Search for the cell housing the specified text and yield its (x, y) center coordinate. 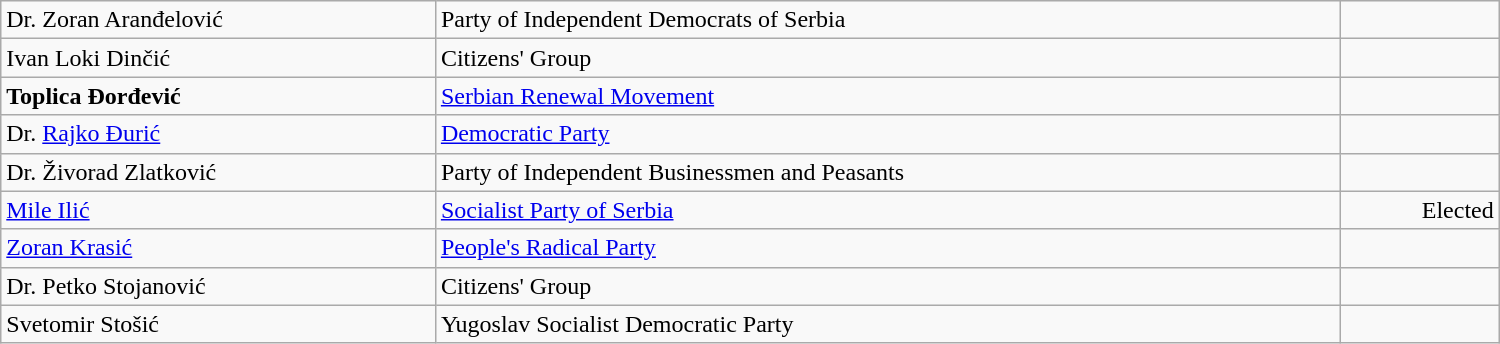
Dr. Živorad Zlatković (218, 172)
Elected (1420, 210)
Zoran Krasić (218, 248)
Party of Independent Democrats of Serbia (888, 20)
Serbian Renewal Movement (888, 96)
Svetomir Stošić (218, 324)
Dr. Rajko Đurić (218, 134)
Toplica Đorđević (218, 96)
Dr. Zoran Aranđelović (218, 20)
Mile Ilić (218, 210)
Dr. Petko Stojanović (218, 286)
Party of Independent Businessmen and Peasants (888, 172)
Democratic Party (888, 134)
Yugoslav Socialist Democratic Party (888, 324)
People's Radical Party (888, 248)
Socialist Party of Serbia (888, 210)
Ivan Loki Dinčić (218, 58)
